Determine the [x, y] coordinate at the center of the cell enclosing the given text.  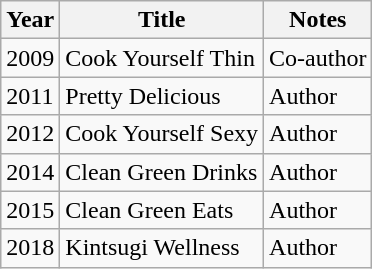
Cook Yourself Thin [162, 58]
Cook Yourself Sexy [162, 134]
2014 [30, 172]
2018 [30, 248]
2012 [30, 134]
Clean Green Drinks [162, 172]
Pretty Delicious [162, 96]
2015 [30, 210]
Clean Green Eats [162, 210]
Title [162, 20]
Year [30, 20]
Kintsugi Wellness [162, 248]
2011 [30, 96]
2009 [30, 58]
Notes [318, 20]
Co-author [318, 58]
